Detect which cell encompasses the target text, then output its [X, Y] center coordinate. 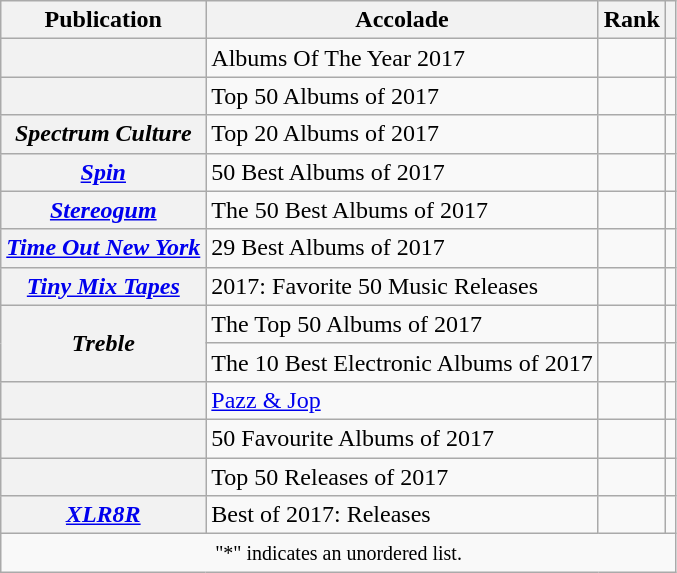
Rank [632, 20]
Accolade [402, 20]
Pazz & Jop [402, 400]
The Top 50 Albums of 2017 [402, 324]
The 50 Best Albums of 2017 [402, 210]
50 Favourite Albums of 2017 [402, 438]
29 Best Albums of 2017 [402, 248]
Spin [104, 172]
Time Out New York [104, 248]
Treble [104, 343]
50 Best Albums of 2017 [402, 172]
Best of 2017: Releases [402, 515]
"*" indicates an unordered list. [339, 553]
XLR8R [104, 515]
2017: Favorite 50 Music Releases [402, 286]
Tiny Mix Tapes [104, 286]
Top 50 Releases of 2017 [402, 477]
Top 20 Albums of 2017 [402, 134]
Top 50 Albums of 2017 [402, 96]
Publication [104, 20]
Albums Of The Year 2017 [402, 58]
Stereogum [104, 210]
Spectrum Culture [104, 134]
The 10 Best Electronic Albums of 2017 [402, 362]
